Pinpoint the cell where the given text exists, returning its [X, Y] midpoint coordinate. 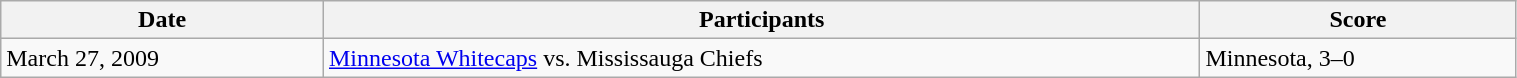
Score [1358, 20]
Date [162, 20]
March 27, 2009 [162, 58]
Participants [761, 20]
Minnesota Whitecaps vs. Mississauga Chiefs [761, 58]
Minnesota, 3–0 [1358, 58]
